Locate the cell with the specified text and output its (x, y) center coordinate. 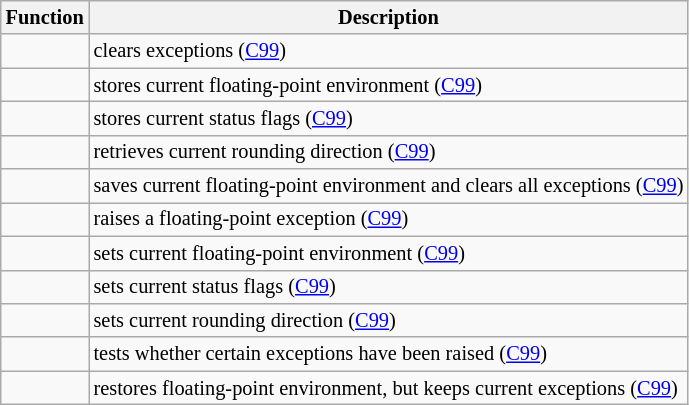
sets current status flags (C99) (389, 287)
retrieves current rounding direction (C99) (389, 152)
clears exceptions (C99) (389, 51)
stores current status flags (C99) (389, 118)
sets current floating-point environment (C99) (389, 253)
saves current floating-point environment and clears all exceptions (C99) (389, 186)
raises a floating-point exception (C99) (389, 219)
restores floating-point environment, but keeps current exceptions (C99) (389, 388)
Description (389, 17)
Function (45, 17)
stores current floating-point environment (C99) (389, 85)
tests whether certain exceptions have been raised (C99) (389, 354)
sets current rounding direction (C99) (389, 320)
